Identify which cell holds the provided text, then report its [x, y] central coordinate. 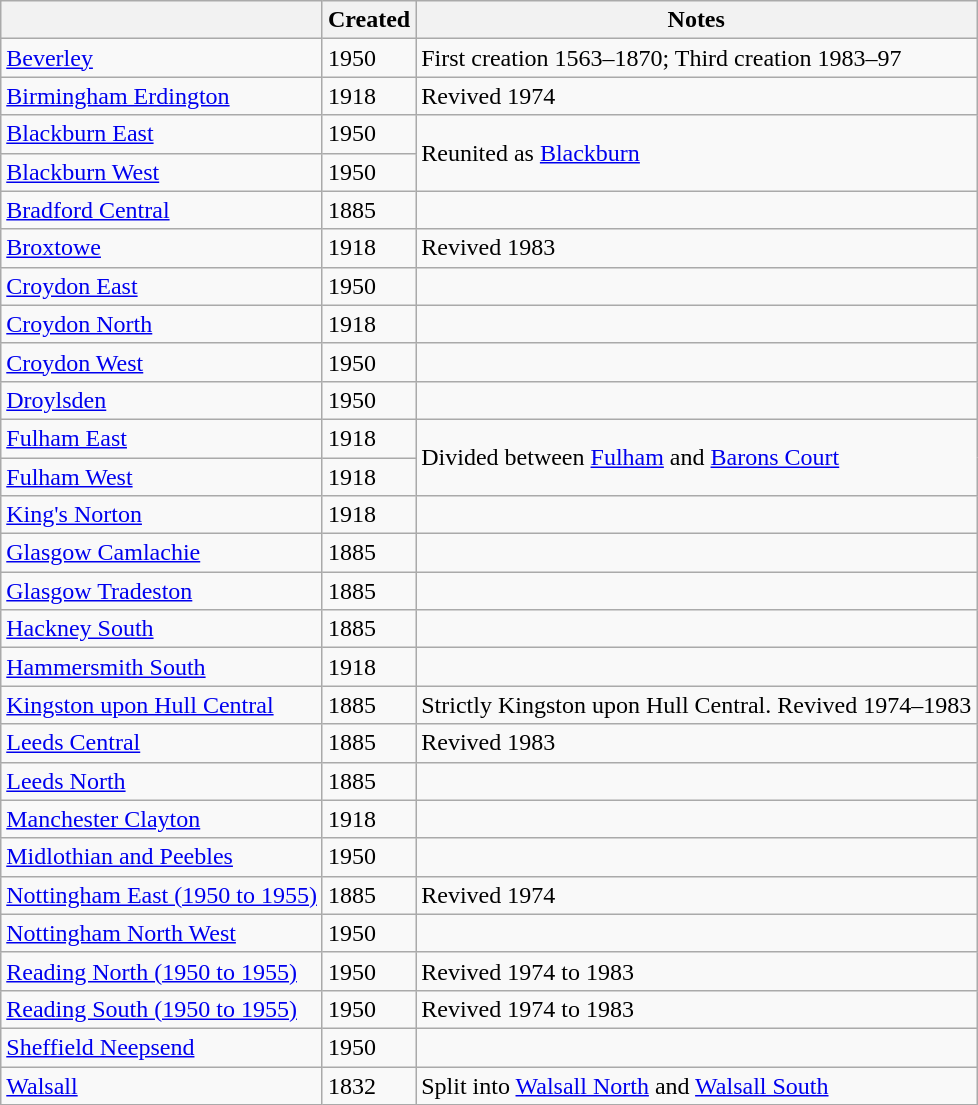
Reading North (1950 to 1955) [162, 971]
Walsall [162, 1085]
Hammersmith South [162, 667]
Sheffield Neepsend [162, 1047]
Glasgow Camlachie [162, 553]
Droylsden [162, 400]
Glasgow Tradeston [162, 591]
Beverley [162, 58]
Bradford Central [162, 210]
1832 [368, 1085]
Broxtowe [162, 248]
Nottingham East (1950 to 1955) [162, 895]
Kingston upon Hull Central [162, 705]
King's Norton [162, 515]
Fulham East [162, 438]
Croydon East [162, 286]
Croydon West [162, 362]
Nottingham North West [162, 933]
Midlothian and Peebles [162, 857]
Blackburn West [162, 172]
Split into Walsall North and Walsall South [696, 1085]
Croydon North [162, 324]
Manchester Clayton [162, 819]
Strictly Kingston upon Hull Central. Revived 1974–1983 [696, 705]
Leeds Central [162, 743]
Birmingham Erdington [162, 96]
Leeds North [162, 781]
Reading South (1950 to 1955) [162, 1009]
Blackburn East [162, 134]
Divided between Fulham and Barons Court [696, 457]
Reunited as Blackburn [696, 153]
Fulham West [162, 477]
Created [368, 20]
First creation 1563–1870; Third creation 1983–97 [696, 58]
Hackney South [162, 629]
Notes [696, 20]
